Provide the [x, y] coordinate of the cell's center where the given text is located.  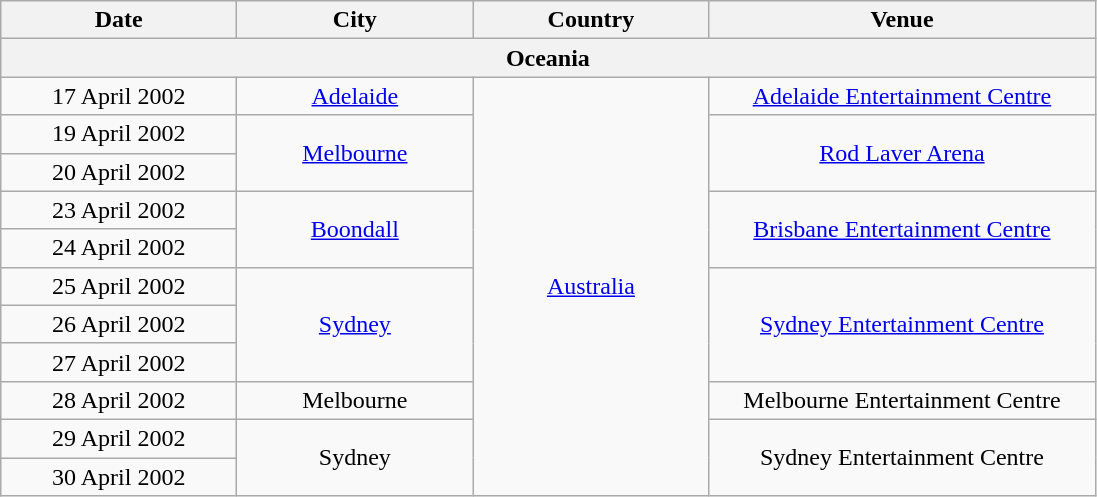
Australia [591, 286]
25 April 2002 [119, 286]
Melbourne Entertainment Centre [902, 400]
27 April 2002 [119, 362]
20 April 2002 [119, 172]
Venue [902, 20]
Rod Laver Arena [902, 153]
19 April 2002 [119, 134]
23 April 2002 [119, 210]
29 April 2002 [119, 438]
Date [119, 20]
Country [591, 20]
26 April 2002 [119, 324]
17 April 2002 [119, 96]
Adelaide Entertainment Centre [902, 96]
Brisbane Entertainment Centre [902, 229]
City [355, 20]
24 April 2002 [119, 248]
30 April 2002 [119, 477]
Boondall [355, 229]
Adelaide [355, 96]
Oceania [548, 58]
28 April 2002 [119, 400]
